Determine the (x, y) coordinate at the center of the cell enclosing the given text.  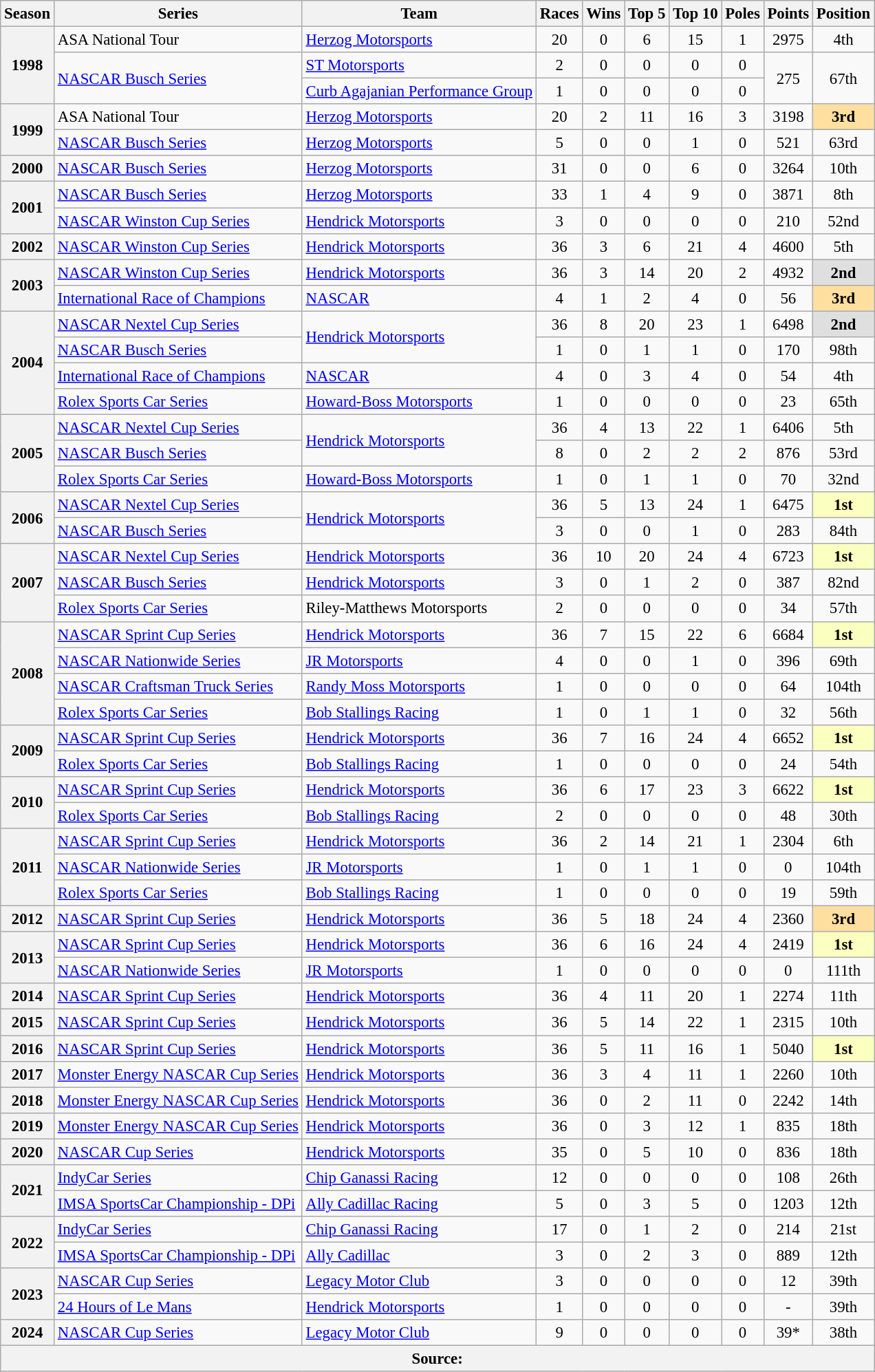
18 (647, 919)
8th (843, 195)
108 (788, 1178)
Season (28, 14)
2021 (28, 1190)
2019 (28, 1126)
214 (788, 1230)
31 (559, 169)
3264 (788, 169)
48 (788, 815)
33 (559, 195)
1203 (788, 1203)
21st (843, 1230)
70 (788, 480)
1999 (28, 129)
2003 (28, 285)
210 (788, 221)
69th (843, 661)
4600 (788, 246)
59th (843, 893)
ST Motorsports (419, 65)
82nd (843, 583)
Randy Moss Motorsports (419, 686)
63rd (843, 143)
521 (788, 143)
2024 (28, 1333)
111th (843, 971)
53rd (843, 453)
2015 (28, 1022)
2002 (28, 246)
Points (788, 14)
396 (788, 661)
Poles (743, 14)
Ally Cadillac Racing (419, 1203)
84th (843, 531)
Wins (604, 14)
2315 (788, 1022)
56th (843, 712)
3871 (788, 195)
2007 (28, 582)
2013 (28, 958)
6th (843, 842)
14th (843, 1100)
2011 (28, 867)
2023 (28, 1294)
64 (788, 686)
2304 (788, 842)
6498 (788, 324)
5040 (788, 1049)
34 (788, 609)
2005 (28, 453)
56 (788, 298)
67th (843, 78)
35 (559, 1152)
19 (788, 893)
2004 (28, 363)
2260 (788, 1074)
2022 (28, 1243)
11th (843, 997)
2020 (28, 1152)
Ally Cadillac (419, 1255)
32 (788, 712)
Source: (437, 1359)
Top 10 (695, 14)
1998 (28, 66)
52nd (843, 221)
2014 (28, 997)
2012 (28, 919)
6406 (788, 427)
Curb Agajanian Performance Group (419, 92)
835 (788, 1126)
30th (843, 815)
4932 (788, 272)
Team (419, 14)
836 (788, 1152)
2016 (28, 1049)
2008 (28, 673)
283 (788, 531)
6652 (788, 738)
2360 (788, 919)
98th (843, 350)
32nd (843, 480)
39* (788, 1333)
2009 (28, 751)
54 (788, 376)
6622 (788, 790)
170 (788, 350)
2017 (28, 1074)
38th (843, 1333)
NASCAR Craftsman Truck Series (177, 686)
6723 (788, 557)
275 (788, 78)
876 (788, 453)
65th (843, 402)
54th (843, 764)
2000 (28, 169)
Top 5 (647, 14)
Races (559, 14)
6475 (788, 505)
3198 (788, 117)
2975 (788, 40)
2419 (788, 945)
- (788, 1307)
57th (843, 609)
6684 (788, 634)
2274 (788, 997)
Riley-Matthews Motorsports (419, 609)
Position (843, 14)
387 (788, 583)
2006 (28, 517)
2018 (28, 1100)
889 (788, 1255)
26th (843, 1178)
Series (177, 14)
2010 (28, 802)
2242 (788, 1100)
24 Hours of Le Mans (177, 1307)
2001 (28, 208)
